Output the (X, Y) coordinate of the center of the cell containing the given text.  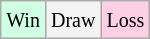
Draw (72, 20)
Win (24, 20)
Loss (126, 20)
